Return (X, Y) of the center of cell containing provided text 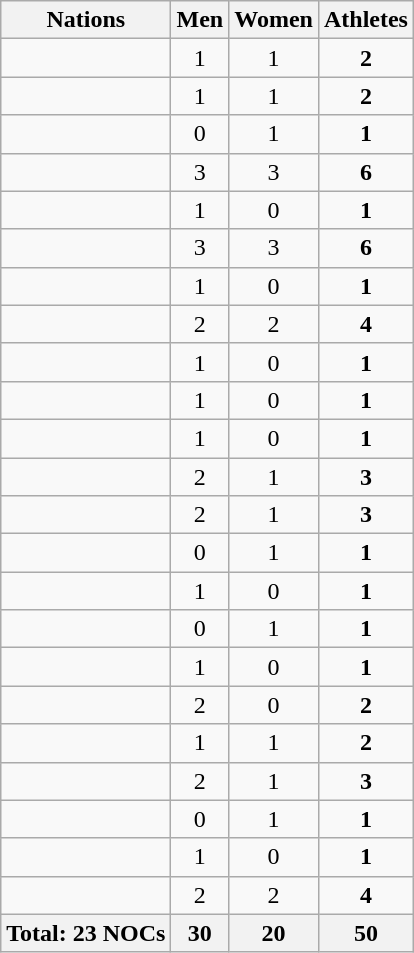
30 (200, 933)
Athletes (366, 20)
Women (274, 20)
Nations (86, 20)
20 (274, 933)
Total: 23 NOCs (86, 933)
Men (200, 20)
50 (366, 933)
